Search for the cell housing the specified text and yield its [X, Y] center coordinate. 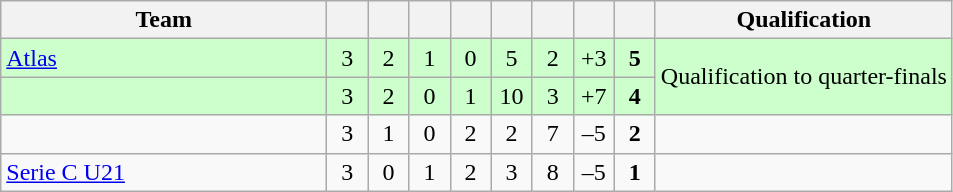
Serie C U21 [164, 172]
Atlas [164, 58]
7 [552, 134]
+7 [594, 96]
Qualification to quarter-finals [804, 77]
10 [512, 96]
Team [164, 20]
Qualification [804, 20]
8 [552, 172]
4 [634, 96]
+3 [594, 58]
